Capture the cell that displays the provided text and extract its (X, Y) central coordinate. 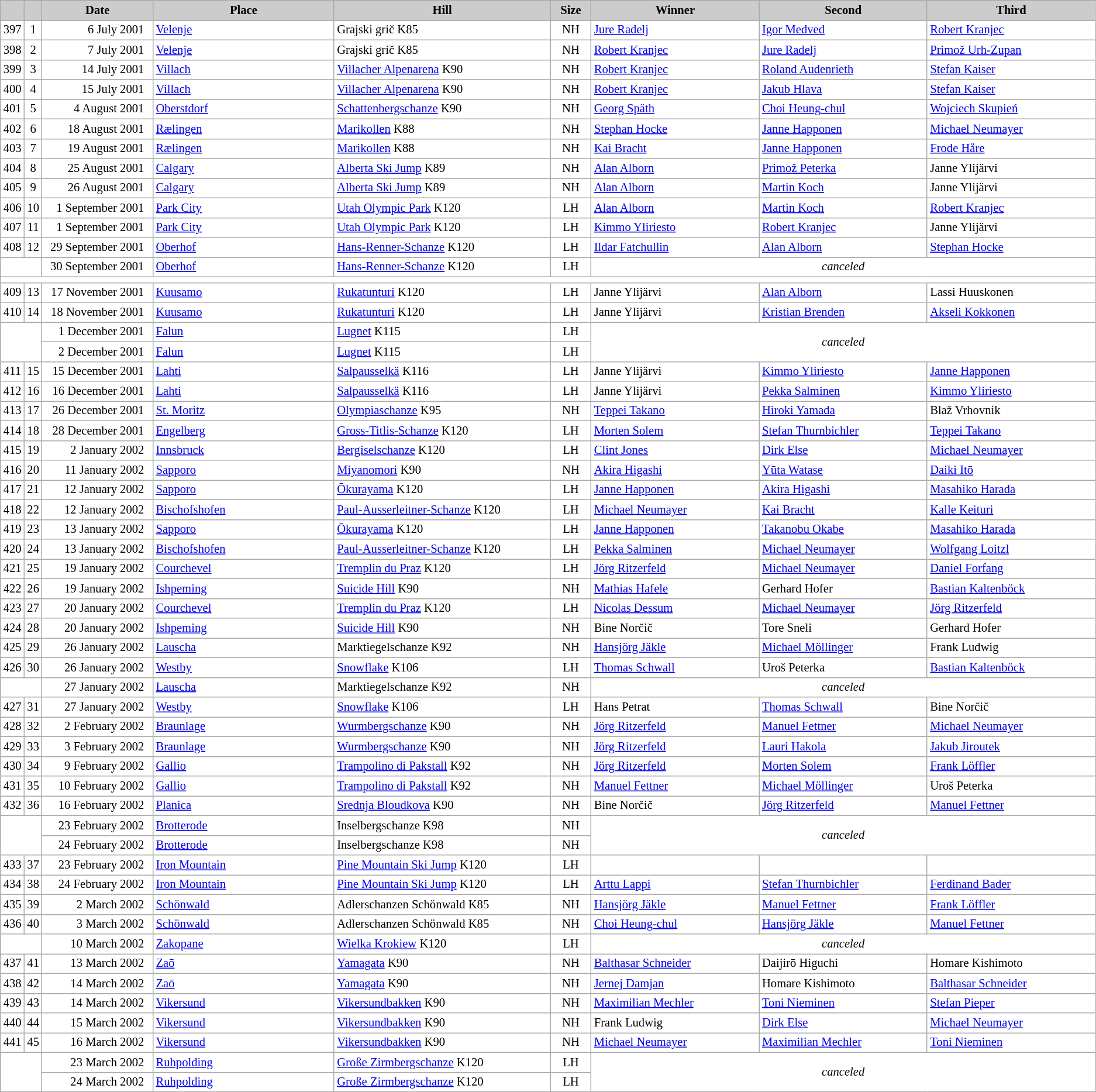
428 (13, 726)
3 March 2002 (98, 924)
23 March 2002 (98, 1062)
2 December 2001 (98, 352)
Kalle Keituri (1011, 509)
32 (33, 726)
415 (13, 450)
33 (33, 746)
436 (13, 924)
11 (33, 228)
Daiki Itō (1011, 470)
420 (13, 549)
44 (33, 1023)
401 (13, 109)
Gross-Titlis-Schanze K120 (442, 430)
407 (13, 228)
Date (98, 10)
15 (33, 371)
406 (13, 208)
Planica (244, 805)
421 (13, 569)
16 (33, 391)
Hiroki Yamada (843, 411)
2 February 2002 (98, 726)
424 (13, 628)
410 (13, 312)
Frode Håre (1011, 149)
Wojciech Skupień (1011, 109)
Ferdinand Bader (1011, 884)
Mathias Hafele (675, 588)
425 (13, 647)
21 (33, 490)
Wielka Krokiew K120 (442, 943)
400 (13, 89)
13 (33, 292)
408 (13, 247)
13 March 2002 (98, 963)
Ildar Fatchullin (675, 247)
437 (13, 963)
427 (13, 707)
St. Moritz (244, 411)
Arttu Lappi (675, 884)
Hans Petrat (675, 707)
Lassi Huuskonen (1011, 292)
24 (33, 549)
4 August 2001 (98, 109)
Jakub Jiroutek (1011, 746)
11 January 2002 (98, 470)
10 February 2002 (98, 786)
12 (33, 247)
Kristian Brenden (843, 312)
27 (33, 608)
15 July 2001 (98, 89)
426 (13, 667)
3 February 2002 (98, 746)
414 (13, 430)
42 (33, 983)
Bergiselschanze K120 (442, 450)
29 (33, 647)
1 (33, 30)
20 (33, 470)
Engelberg (244, 430)
Size (571, 10)
Igor Medved (843, 30)
Tore Sneli (843, 628)
16 December 2001 (98, 391)
7 July 2001 (98, 50)
17 (33, 411)
18 (33, 430)
14 (33, 312)
4 (33, 89)
40 (33, 924)
423 (13, 608)
37 (33, 865)
438 (13, 983)
29 September 2001 (98, 247)
411 (13, 371)
Daijirō Higuchi (843, 963)
416 (13, 470)
2 March 2002 (98, 904)
23 (33, 529)
413 (13, 411)
399 (13, 70)
Jakub Hlava (843, 89)
34 (33, 766)
Primož Urh-Zupan (1011, 50)
31 (33, 707)
Stefan Pieper (1011, 1003)
43 (33, 1003)
9 (33, 188)
18 November 2001 (98, 312)
Nicolas Dessum (675, 608)
433 (13, 865)
398 (13, 50)
24 March 2002 (98, 1082)
Third (1011, 10)
Lauri Hakola (843, 746)
17 November 2001 (98, 292)
3 (33, 70)
409 (13, 292)
Georg Späth (675, 109)
Place (244, 10)
19 (33, 450)
431 (13, 786)
441 (13, 1042)
30 September 2001 (98, 267)
36 (33, 805)
28 December 2001 (98, 430)
35 (33, 786)
41 (33, 963)
2 January 2002 (98, 450)
19 August 2001 (98, 149)
419 (13, 529)
16 February 2002 (98, 805)
403 (13, 149)
Primož Peterka (843, 168)
Yūta Watase (843, 470)
15 December 2001 (98, 371)
10 March 2002 (98, 943)
412 (13, 391)
18 August 2001 (98, 129)
Wolfgang Loitzl (1011, 549)
417 (13, 490)
Second (843, 10)
Clint Jones (675, 450)
Zakopane (244, 943)
26 (33, 588)
25 August 2001 (98, 168)
439 (13, 1003)
7 (33, 149)
Schattenbergschanze K90 (442, 109)
435 (13, 904)
14 July 2001 (98, 70)
Srednja Bloudkova K90 (442, 805)
5 (33, 109)
15 March 2002 (98, 1023)
Olympiaschanze K95 (442, 411)
Roland Audenrieth (843, 70)
28 (33, 628)
45 (33, 1042)
404 (13, 168)
26 August 2001 (98, 188)
6 (33, 129)
422 (13, 588)
Hill (442, 10)
418 (13, 509)
Akseli Kokkonen (1011, 312)
39 (33, 904)
Innsbruck (244, 450)
25 (33, 569)
Daniel Forfang (1011, 569)
430 (13, 766)
402 (13, 129)
26 December 2001 (98, 411)
10 (33, 208)
Oberstdorf (244, 109)
Takanobu Okabe (843, 529)
434 (13, 884)
429 (13, 746)
9 February 2002 (98, 766)
397 (13, 30)
6 July 2001 (98, 30)
2 (33, 50)
405 (13, 188)
16 March 2002 (98, 1042)
30 (33, 667)
Jernej Damjan (675, 983)
432 (13, 805)
22 (33, 509)
Miyanomori K90 (442, 470)
Winner (675, 10)
Blaž Vrhovnik (1011, 411)
38 (33, 884)
8 (33, 168)
1 December 2001 (98, 332)
440 (13, 1023)
